Search for the cell housing the specified text and yield its (X, Y) center coordinate. 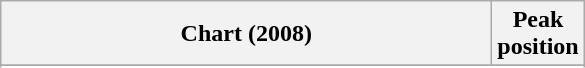
Chart (2008) (246, 34)
Peakposition (538, 34)
